Extract the [x, y] coordinate from the center of the cell holding the provided text.  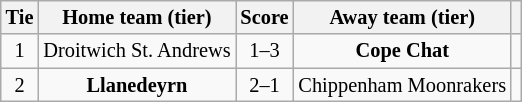
1–3 [265, 51]
Home team (tier) [136, 17]
1 [20, 51]
2–1 [265, 85]
Cope Chat [402, 51]
Tie [20, 17]
Droitwich St. Andrews [136, 51]
Chippenham Moonrakers [402, 85]
Away team (tier) [402, 17]
2 [20, 85]
Score [265, 17]
Llanedeyrn [136, 85]
